Output the (x, y) coordinate of the center of the cell containing the given text.  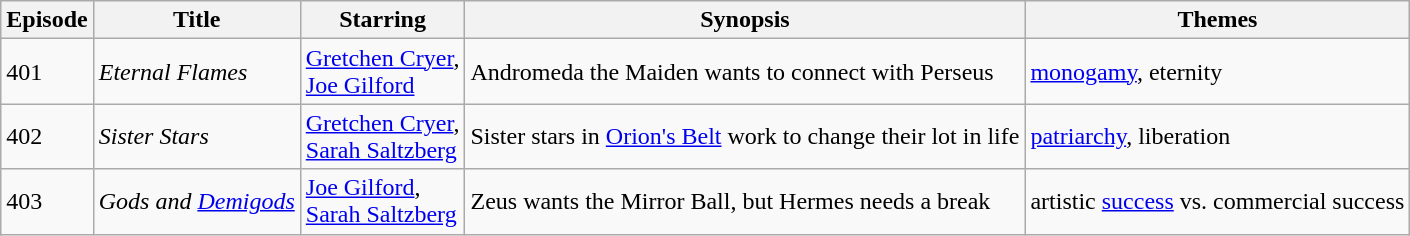
Title (196, 20)
patriarchy, liberation (1218, 136)
Eternal Flames (196, 72)
401 (47, 72)
Starring (382, 20)
monogamy, eternity (1218, 72)
Zeus wants the Mirror Ball, but Hermes needs a break (745, 202)
Gretchen Cryer,Joe Gilford (382, 72)
Episode (47, 20)
403 (47, 202)
Gods and Demigods (196, 202)
artistic success vs. commercial success (1218, 202)
402 (47, 136)
Themes (1218, 20)
Joe Gilford,Sarah Saltzberg (382, 202)
Andromeda the Maiden wants to connect with Perseus (745, 72)
Sister Stars (196, 136)
Sister stars in Orion's Belt work to change their lot in life (745, 136)
Synopsis (745, 20)
Gretchen Cryer,Sarah Saltzberg (382, 136)
